Search for the cell housing the specified text and yield its (X, Y) center coordinate. 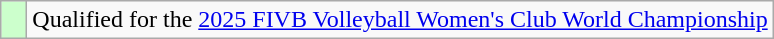
Qualified for the 2025 FIVB Volleyball Women's Club World Championship (400, 20)
